Pinpoint the cell where the given text exists, returning its [X, Y] midpoint coordinate. 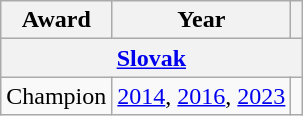
Slovak [152, 58]
Award [56, 20]
Champion [56, 96]
2014, 2016, 2023 [202, 96]
Year [202, 20]
